Determine the (X, Y) coordinate at the center of the cell enclosing the given text.  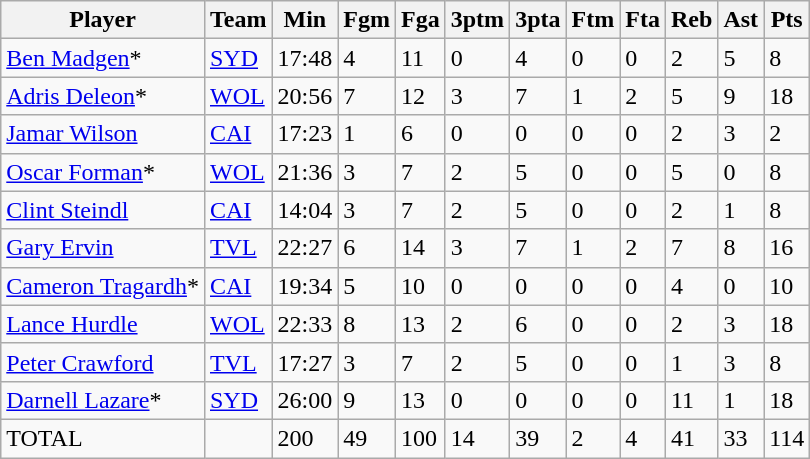
Jamar Wilson (103, 134)
100 (420, 438)
Pts (787, 20)
17:48 (305, 58)
114 (787, 438)
33 (741, 438)
21:36 (305, 172)
17:27 (305, 362)
Oscar Forman* (103, 172)
12 (420, 96)
39 (538, 438)
Lance Hurdle (103, 324)
Adris Deleon* (103, 96)
Reb (691, 20)
Cameron Tragardh* (103, 286)
26:00 (305, 400)
Gary Ervin (103, 248)
200 (305, 438)
Min (305, 20)
49 (367, 438)
22:27 (305, 248)
16 (787, 248)
Ast (741, 20)
Player (103, 20)
Fgm (367, 20)
TOTAL (103, 438)
Ftm (593, 20)
20:56 (305, 96)
19:34 (305, 286)
41 (691, 438)
Peter Crawford (103, 362)
Team (238, 20)
14:04 (305, 210)
Fga (420, 20)
Ben Madgen* (103, 58)
22:33 (305, 324)
3pta (538, 20)
Fta (643, 20)
Darnell Lazare* (103, 400)
Clint Steindl (103, 210)
3ptm (477, 20)
17:23 (305, 134)
